Output the (x, y) coordinate of the center of the cell containing the given text.  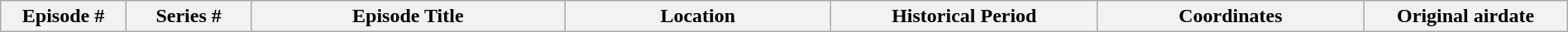
Episode Title (409, 16)
Original airdate (1465, 16)
Historical Period (964, 16)
Series # (189, 16)
Location (698, 16)
Coordinates (1231, 16)
Episode # (64, 16)
